Pinpoint the cell where the given text exists, returning its [x, y] midpoint coordinate. 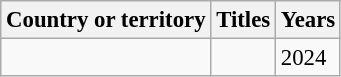
Titles [244, 20]
2024 [308, 58]
Country or territory [106, 20]
Years [308, 20]
